From the cell containing the given text, extract its center point as [x, y] coordinate. 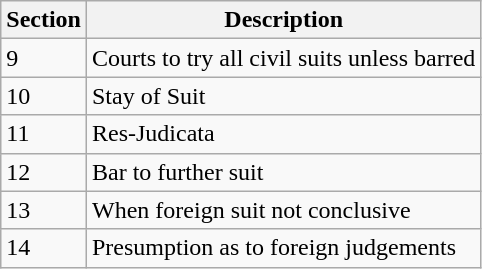
13 [44, 210]
Presumption as to foreign judgements [283, 248]
14 [44, 248]
10 [44, 96]
11 [44, 134]
When foreign suit not conclusive [283, 210]
Stay of Suit [283, 96]
Description [283, 20]
Bar to further suit [283, 172]
12 [44, 172]
9 [44, 58]
Courts to try all civil suits unless barred [283, 58]
Res-Judicata [283, 134]
Section [44, 20]
